Return [X, Y] of the center of cell containing provided text 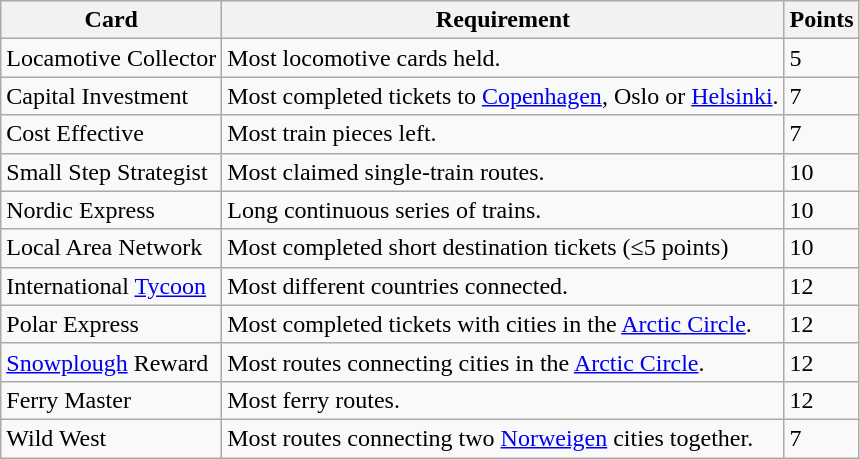
Capital Investment [112, 96]
Requirement [503, 20]
Points [822, 20]
International Tycoon [112, 286]
Card [112, 20]
Cost Effective [112, 134]
Local Area Network [112, 248]
Ferry Master [112, 400]
Snowplough Reward [112, 362]
Locamotive Collector [112, 58]
Small Step Strategist [112, 172]
Most train pieces left. [503, 134]
Most locomotive cards held. [503, 58]
Most routes connecting cities in the Arctic Circle. [503, 362]
5 [822, 58]
Most ferry routes. [503, 400]
Most completed short destination tickets (≤5 points) [503, 248]
Most completed tickets to Copenhagen, Oslo or Helsinki. [503, 96]
Long continuous series of trains. [503, 210]
Polar Express [112, 324]
Most different countries connected. [503, 286]
Most completed tickets with cities in the Arctic Circle. [503, 324]
Wild West [112, 438]
Nordic Express [112, 210]
Most routes connecting two Norweigen cities together. [503, 438]
Most claimed single-train routes. [503, 172]
